For the text-containing cell, return its midpoint in (x, y) coordinate format. 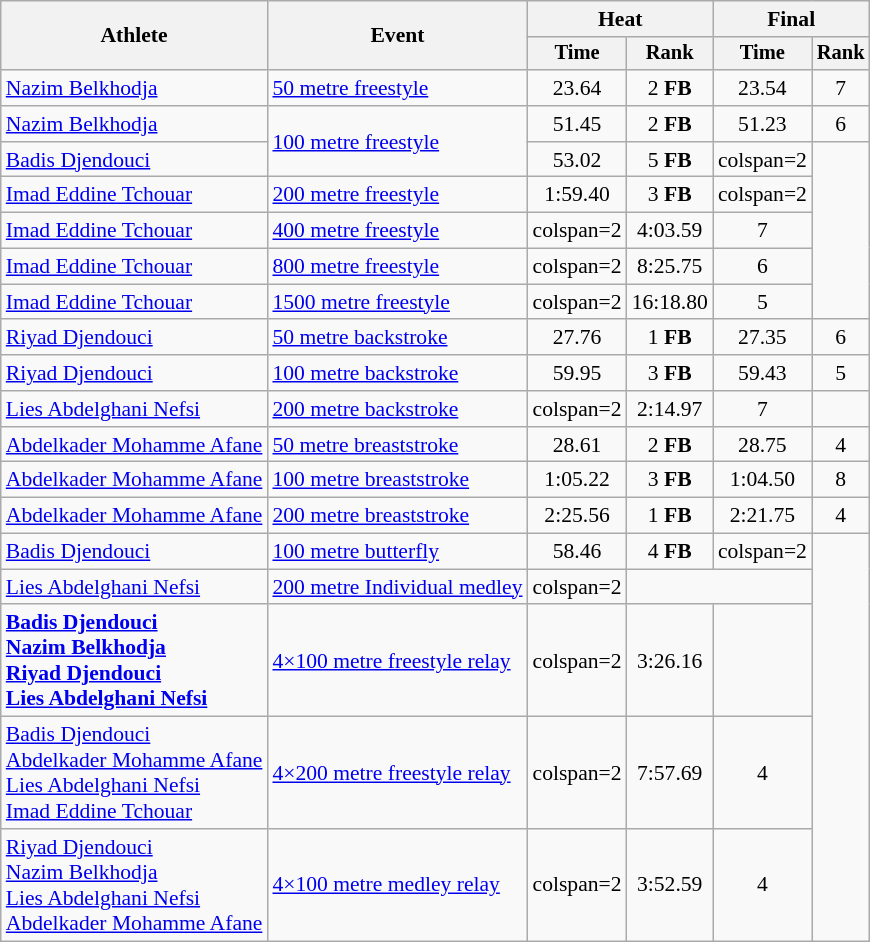
5 FB (670, 160)
Riyad DjendouciNazim BelkhodjaLies Abdelghani NefsiAbdelkader Mohamme Afane (134, 885)
16:18.80 (670, 302)
Event (397, 36)
800 metre freestyle (397, 267)
27.35 (762, 338)
27.76 (578, 338)
1:04.50 (762, 480)
100 metre backstroke (397, 373)
51.23 (762, 124)
1:05.22 (578, 480)
28.61 (578, 445)
200 metre backstroke (397, 409)
8:25.75 (670, 267)
23.64 (578, 88)
Badis DjendouciAbdelkader Mohamme AfaneLies Abdelghani NefsiImad Eddine Tchouar (134, 773)
50 metre freestyle (397, 88)
400 metre freestyle (397, 231)
7:57.69 (670, 773)
100 metre freestyle (397, 142)
1500 metre freestyle (397, 302)
100 metre breaststroke (397, 480)
Badis DjendouciNazim BelkhodjaRiyad DjendouciLies Abdelghani Nefsi (134, 661)
53.02 (578, 160)
Final (792, 19)
8 (841, 480)
4×100 metre medley relay (397, 885)
28.75 (762, 445)
59.43 (762, 373)
50 metre backstroke (397, 338)
2:14.97 (670, 409)
4 FB (670, 552)
2:21.75 (762, 516)
58.46 (578, 552)
200 metre freestyle (397, 195)
1:59.40 (578, 195)
Athlete (134, 36)
23.54 (762, 88)
51.45 (578, 124)
59.95 (578, 373)
3:52.59 (670, 885)
4×100 metre freestyle relay (397, 661)
200 metre breaststroke (397, 516)
Heat (620, 19)
4:03.59 (670, 231)
50 metre breaststroke (397, 445)
200 metre Individual medley (397, 587)
2:25.56 (578, 516)
100 metre butterfly (397, 552)
4×200 metre freestyle relay (397, 773)
3:26.16 (670, 661)
